Return the (x, y) coordinate for the center point of the cell that contains the specified text.  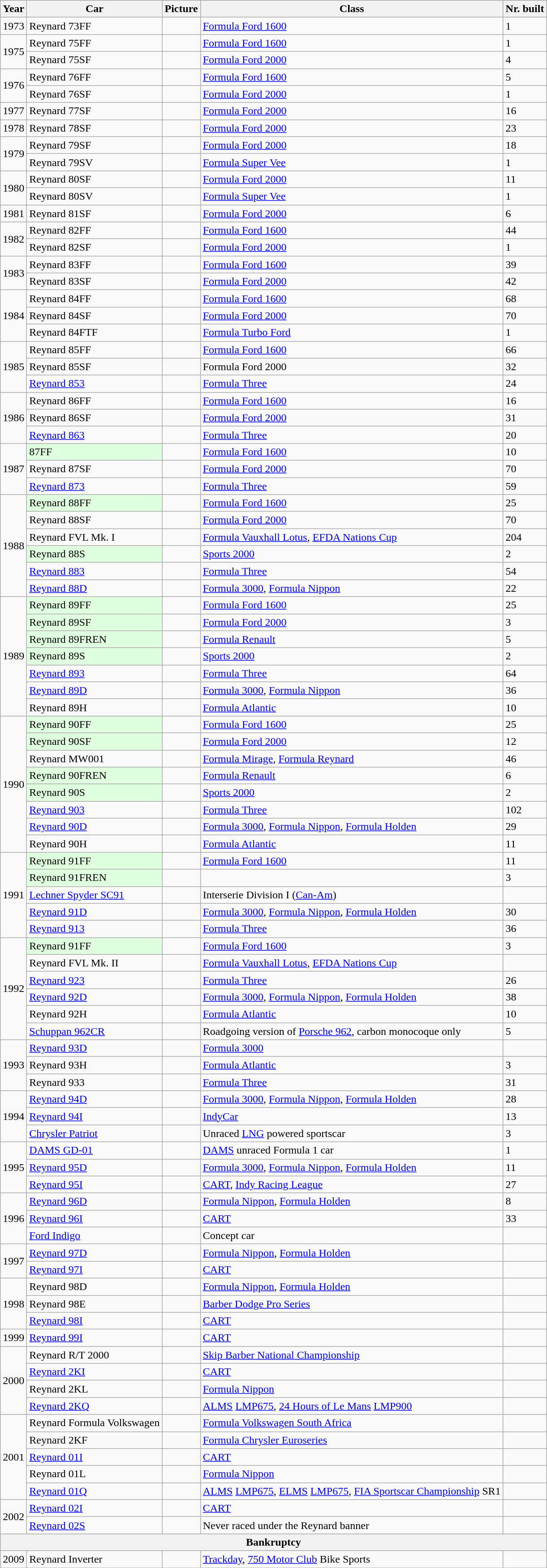
Reynard 90H (95, 844)
Reynard 2KQ (95, 1406)
39 (525, 265)
Reynard 92D (95, 997)
1998 (13, 1303)
Reynard 81SF (95, 214)
Unraced LNG powered sportscar (352, 1133)
Reynard 84FF (95, 299)
Reynard 913 (95, 929)
Reynard 85FF (95, 350)
59 (525, 486)
Reynard 97D (95, 1252)
1983 (13, 273)
54 (525, 571)
Reynard 873 (95, 486)
Year (13, 9)
Schuppan 962CR (95, 1031)
Reynard 92H (95, 1014)
Reynard 893 (95, 673)
1996 (13, 1218)
Reynard 91FREN (95, 878)
Reynard 89D (95, 690)
Bankruptcy (273, 1542)
Reynard 01I (95, 1457)
Ford Indigo (95, 1235)
1986 (13, 418)
Formula Mirage, Formula Reynard (352, 759)
102 (525, 810)
Never raced under the Reynard banner (352, 1525)
24 (525, 384)
38 (525, 997)
1988 (13, 546)
Interserie Division I (Can-Am) (352, 895)
Nr. built (525, 9)
1987 (13, 469)
Reynard 88SF (95, 520)
Reynard 2KF (95, 1440)
Reynard 80SV (95, 196)
1984 (13, 316)
1985 (13, 367)
Reynard 96I (95, 1218)
Reynard 88S (95, 554)
Reynard 89FREN (95, 639)
1995 (13, 1167)
8 (525, 1201)
Reynard 93H (95, 1065)
Reynard 85SF (95, 367)
Trackday, 750 Motor Club Bike Sports (352, 1559)
Reynard MW001 (95, 759)
Reynard FVL Mk. I (95, 537)
68 (525, 299)
IndyCar (352, 1116)
Formula Volkswagen South Africa (352, 1423)
Reynard 02S (95, 1525)
Reynard FVL Mk. II (95, 963)
1990 (13, 784)
Reynard 933 (95, 1082)
Reynard 89FF (95, 605)
Reynard 01Q (95, 1491)
Reynard 99I (95, 1338)
Reynard 89H (95, 707)
18 (525, 145)
Reynard 88D (95, 588)
Reynard 75FF (95, 43)
ALMS LMP675, ELMS LMP675, FIA Sportscar Championship SR1 (352, 1491)
Reynard 76FF (95, 77)
13 (525, 1116)
1976 (13, 85)
Reynard 903 (95, 810)
Reynard 86SF (95, 418)
22 (525, 588)
Reynard 84SF (95, 316)
1975 (13, 51)
12 (525, 741)
2002 (13, 1517)
Reynard 89S (95, 656)
42 (525, 282)
Lechner Spyder SC91 (95, 895)
204 (525, 537)
64 (525, 673)
Reynard 77SF (95, 111)
Formula Chrysler Euroseries (352, 1440)
Reynard 96D (95, 1201)
Roadgoing version of Porsche 962, carbon monocoque only (352, 1031)
1993 (13, 1065)
Reynard 91D (95, 912)
Reynard 2KL (95, 1389)
Reynard 82FF (95, 231)
Reynard 02I (95, 1508)
Reynard 90FREN (95, 776)
Reynard 80SF (95, 179)
Reynard 78SF (95, 128)
Reynard 863 (95, 435)
Reynard 01L (95, 1474)
66 (525, 350)
2001 (13, 1457)
46 (525, 759)
Reynard 95D (95, 1167)
Formula 3000 (352, 1048)
Reynard 2KI (95, 1372)
Reynard Formula Volkswagen (95, 1423)
Reynard 79SF (95, 145)
Reynard 95I (95, 1184)
2009 (13, 1559)
Reynard 853 (95, 384)
Reynard 79SV (95, 162)
1989 (13, 656)
1991 (13, 895)
Reynard 87SF (95, 469)
87FF (95, 452)
30 (525, 912)
DAMS GD-01 (95, 1150)
Reynard 923 (95, 980)
Reynard 90SF (95, 741)
Skip Barber National Championship (352, 1355)
Reynard R/T 2000 (95, 1355)
Reynard 98D (95, 1286)
26 (525, 980)
28 (525, 1099)
Reynard 90FF (95, 724)
44 (525, 231)
Reynard 86FF (95, 401)
Barber Dodge Pro Series (352, 1304)
Reynard 94I (95, 1116)
1994 (13, 1116)
1978 (13, 128)
Reynard 93D (95, 1048)
Chrysler Patriot (95, 1133)
Reynard 94D (95, 1099)
1979 (13, 154)
2000 (13, 1380)
23 (525, 128)
Formula Turbo Ford (352, 333)
27 (525, 1184)
Reynard 88FF (95, 503)
1981 (13, 214)
Reynard 76SF (95, 94)
Reynard 89SF (95, 622)
ALMS LMP675, 24 Hours of Le Mans LMP900 (352, 1406)
Reynard 83SF (95, 282)
Reynard 82SF (95, 248)
1982 (13, 239)
1999 (13, 1338)
20 (525, 435)
Reynard Inverter (95, 1559)
Reynard 75SF (95, 60)
Reynard 90D (95, 827)
Concept car (352, 1235)
1992 (13, 988)
29 (525, 827)
1980 (13, 188)
Reynard 90S (95, 793)
1977 (13, 111)
Reynard 84FTF (95, 333)
Reynard 98E (95, 1304)
Reynard 97I (95, 1269)
1973 (13, 26)
Reynard 98I (95, 1321)
4 (525, 60)
CART, Indy Racing League (352, 1184)
DAMS unraced Formula 1 car (352, 1150)
Reynard 883 (95, 571)
Car (95, 9)
32 (525, 367)
Class (352, 9)
Picture (181, 9)
1997 (13, 1261)
33 (525, 1218)
Reynard 83FF (95, 265)
Reynard 73FF (95, 26)
